Return the [x, y] coordinate for the center point of the cell that contains the specified text.  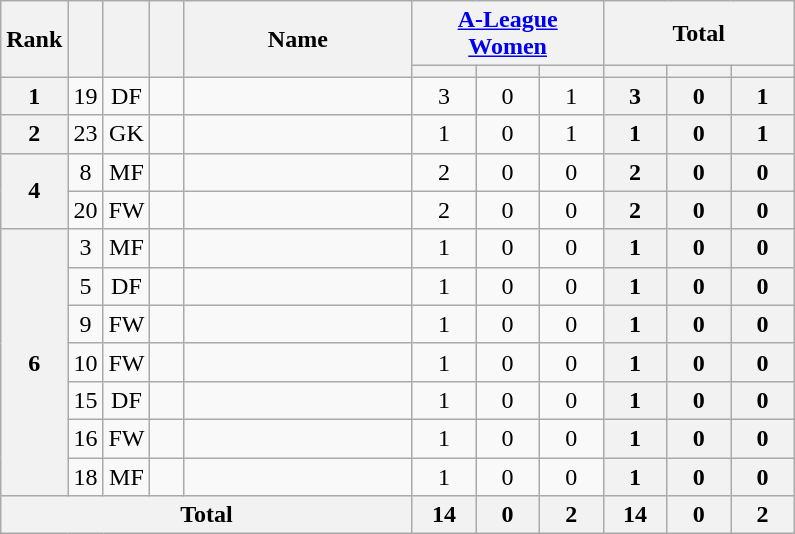
9 [86, 324]
Name [298, 39]
GK [126, 134]
20 [86, 210]
4 [34, 191]
5 [86, 286]
16 [86, 438]
10 [86, 362]
18 [86, 477]
Rank [34, 39]
15 [86, 400]
23 [86, 134]
A-League Women [508, 34]
8 [86, 172]
19 [86, 96]
6 [34, 362]
